Extract the [X, Y] coordinate from the center of the cell holding the provided text.  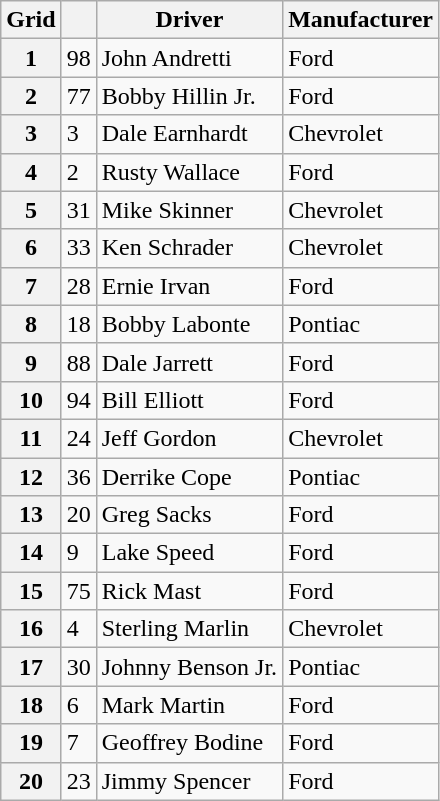
Driver [189, 20]
28 [78, 286]
10 [31, 400]
Dale Jarrett [189, 362]
31 [78, 210]
11 [31, 438]
Johnny Benson Jr. [189, 667]
Bobby Hillin Jr. [189, 96]
Bobby Labonte [189, 324]
Sterling Marlin [189, 629]
Rick Mast [189, 591]
12 [31, 477]
Lake Speed [189, 553]
Mark Martin [189, 705]
13 [31, 515]
23 [78, 781]
Greg Sacks [189, 515]
19 [31, 743]
33 [78, 248]
Jeff Gordon [189, 438]
Geoffrey Bodine [189, 743]
77 [78, 96]
30 [78, 667]
Grid [31, 20]
14 [31, 553]
Manufacturer [361, 20]
24 [78, 438]
Bill Elliott [189, 400]
Dale Earnhardt [189, 134]
8 [31, 324]
16 [31, 629]
75 [78, 591]
Derrike Cope [189, 477]
1 [31, 58]
88 [78, 362]
36 [78, 477]
Ernie Irvan [189, 286]
15 [31, 591]
Jimmy Spencer [189, 781]
17 [31, 667]
98 [78, 58]
John Andretti [189, 58]
Rusty Wallace [189, 172]
Mike Skinner [189, 210]
5 [31, 210]
94 [78, 400]
Ken Schrader [189, 248]
